Determine the (x, y) coordinate at the center of the cell enclosing the given text.  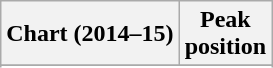
Chart (2014–15) (90, 34)
Peakposition (225, 34)
